Pinpoint the cell where the given text exists, returning its [X, Y] midpoint coordinate. 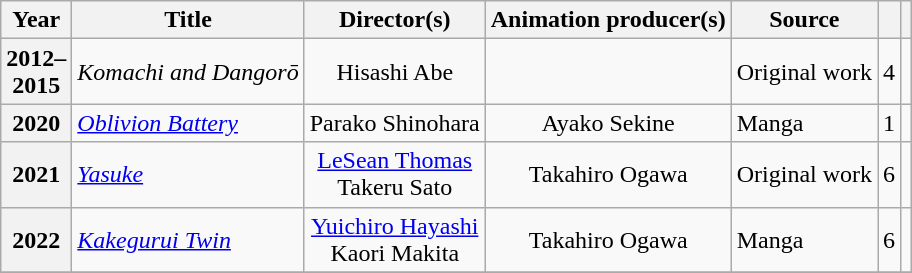
1 [890, 123]
Kakegurui Twin [188, 240]
Yasuke [188, 174]
Oblivion Battery [188, 123]
Parako Shinohara [394, 123]
2022 [36, 240]
Yuichiro HayashiKaori Makita [394, 240]
Animation producer(s) [608, 20]
Source [804, 20]
Year [36, 20]
Komachi and Dangorō [188, 72]
2020 [36, 123]
4 [890, 72]
Title [188, 20]
2021 [36, 174]
Hisashi Abe [394, 72]
LeSean ThomasTakeru Sato [394, 174]
2012–2015 [36, 72]
Director(s) [394, 20]
Ayako Sekine [608, 123]
